Scan for the cell matching the given text and deliver its [X, Y] coordinate at center. 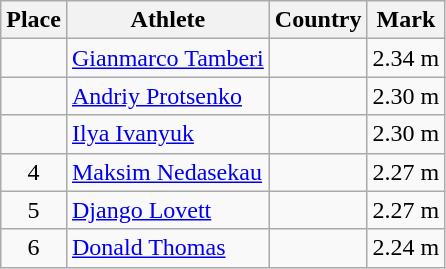
Place [34, 20]
5 [34, 210]
Gianmarco Tamberi [168, 58]
6 [34, 248]
Ilya Ivanyuk [168, 134]
Athlete [168, 20]
Andriy Protsenko [168, 96]
Django Lovett [168, 210]
2.34 m [406, 58]
4 [34, 172]
Maksim Nedasekau [168, 172]
2.24 m [406, 248]
Donald Thomas [168, 248]
Mark [406, 20]
Country [318, 20]
